Determine the (x, y) coordinate at the center of the cell enclosing the given text.  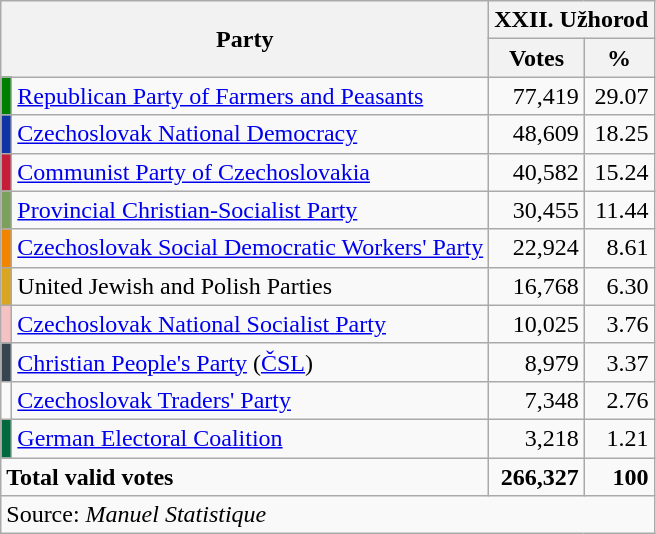
18.25 (619, 134)
Total valid votes (245, 477)
Christian People's Party (ČSL) (250, 362)
% (619, 58)
77,419 (537, 96)
48,609 (537, 134)
Communist Party of Czechoslovakia (250, 172)
Source: Manuel Statistique (328, 515)
22,924 (537, 248)
100 (619, 477)
Party (245, 39)
3.76 (619, 324)
Republican Party of Farmers and Peasants (250, 96)
7,348 (537, 400)
1.21 (619, 438)
15.24 (619, 172)
German Electoral Coalition (250, 438)
11.44 (619, 210)
Provincial Christian-Socialist Party (250, 210)
30,455 (537, 210)
2.76 (619, 400)
8,979 (537, 362)
3.37 (619, 362)
Czechoslovak National Socialist Party (250, 324)
Czechoslovak National Democracy (250, 134)
Czechoslovak Social Democratic Workers' Party (250, 248)
XXII. Užhorod (572, 20)
Votes (537, 58)
United Jewish and Polish Parties (250, 286)
29.07 (619, 96)
3,218 (537, 438)
8.61 (619, 248)
6.30 (619, 286)
16,768 (537, 286)
266,327 (537, 477)
40,582 (537, 172)
Czechoslovak Traders' Party (250, 400)
10,025 (537, 324)
